Identify which cell holds the provided text, then report its [x, y] central coordinate. 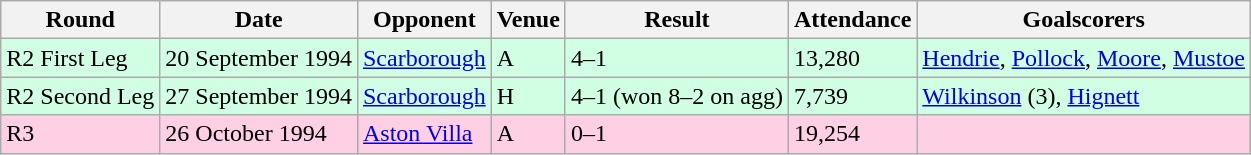
0–1 [676, 134]
Hendrie, Pollock, Moore, Mustoe [1084, 58]
Venue [528, 20]
R2 Second Leg [80, 96]
Round [80, 20]
19,254 [852, 134]
H [528, 96]
R3 [80, 134]
Attendance [852, 20]
4–1 (won 8–2 on agg) [676, 96]
Result [676, 20]
27 September 1994 [259, 96]
7,739 [852, 96]
13,280 [852, 58]
Date [259, 20]
Goalscorers [1084, 20]
4–1 [676, 58]
Wilkinson (3), Hignett [1084, 96]
26 October 1994 [259, 134]
20 September 1994 [259, 58]
R2 First Leg [80, 58]
Aston Villa [424, 134]
Opponent [424, 20]
